Provide the (X, Y) coordinate of the cell's center where the given text is located.  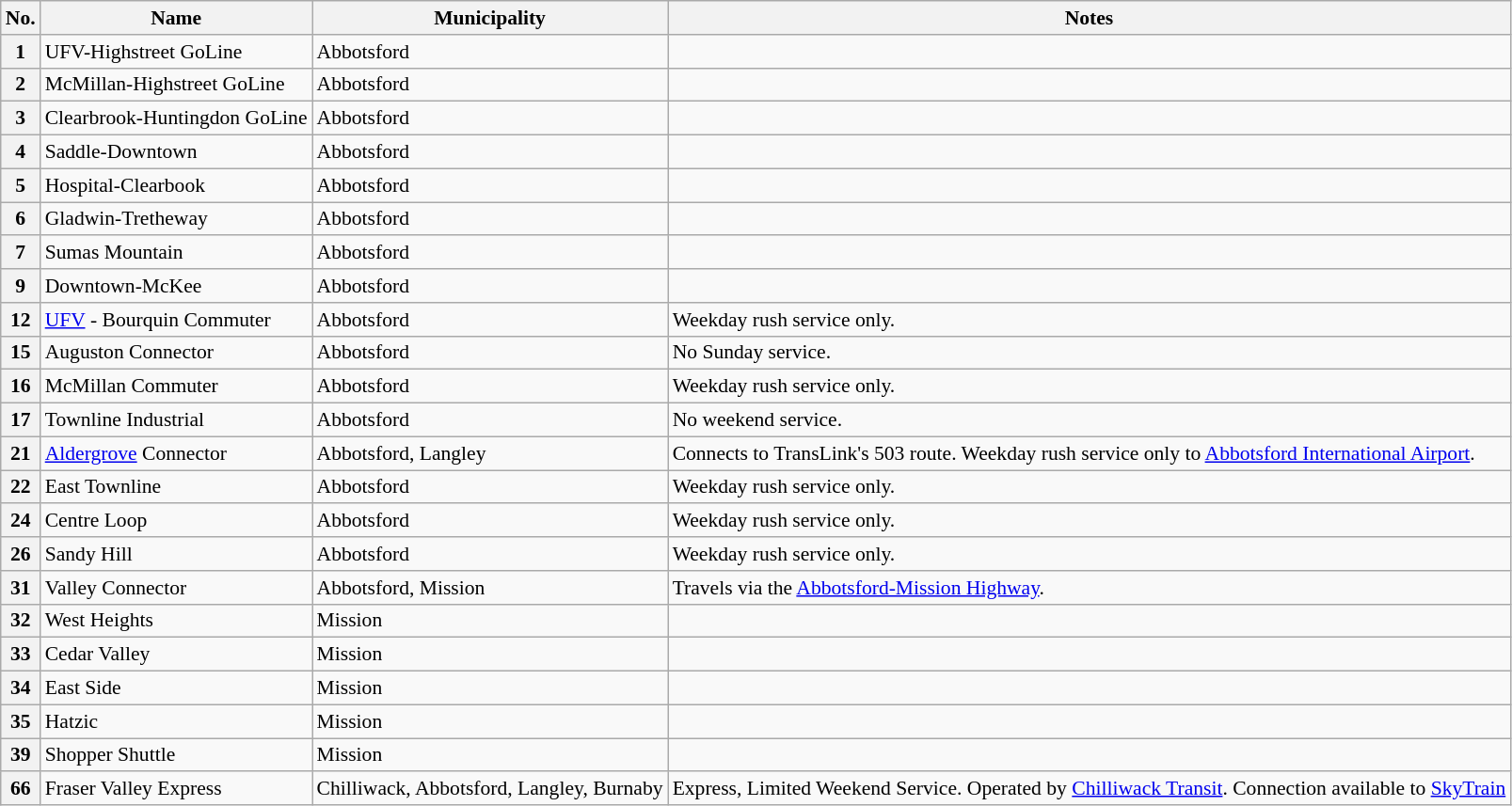
McMillan-Highstreet GoLine (177, 85)
15 (21, 353)
Hatzic (177, 721)
East Side (177, 688)
16 (21, 387)
Aldergrove Connector (177, 453)
Auguston Connector (177, 353)
Valley Connector (177, 588)
Connects to TransLink's 503 route. Weekday rush service only to Abbotsford International Airport. (1090, 453)
Centre Loop (177, 521)
26 (21, 554)
12 (21, 320)
No Sunday service. (1090, 353)
Hospital-Clearbook (177, 185)
66 (21, 789)
Travels via the Abbotsford-Mission Highway. (1090, 588)
32 (21, 621)
5 (21, 185)
22 (21, 487)
6 (21, 219)
1 (21, 52)
Fraser Valley Express (177, 789)
Gladwin-Tretheway (177, 219)
Cedar Valley (177, 655)
Name (177, 18)
Abbotsford, Langley (490, 453)
33 (21, 655)
Sandy Hill (177, 554)
East Townline (177, 487)
Shopper Shuttle (177, 755)
9 (21, 286)
Express, Limited Weekend Service. Operated by Chilliwack Transit. Connection available to SkyTrain (1090, 789)
No weekend service. (1090, 420)
UFV - Bourquin Commuter (177, 320)
4 (21, 152)
34 (21, 688)
Clearbrook-Huntingdon GoLine (177, 119)
McMillan Commuter (177, 387)
39 (21, 755)
3 (21, 119)
Townline Industrial (177, 420)
Saddle-Downtown (177, 152)
Sumas Mountain (177, 253)
UFV-Highstreet GoLine (177, 52)
31 (21, 588)
No. (21, 18)
21 (21, 453)
Notes (1090, 18)
35 (21, 721)
Abbotsford, Mission (490, 588)
West Heights (177, 621)
Municipality (490, 18)
Downtown-McKee (177, 286)
2 (21, 85)
24 (21, 521)
Chilliwack, Abbotsford, Langley, Burnaby (490, 789)
7 (21, 253)
17 (21, 420)
